Pinpoint the cell where the given text exists, returning its (X, Y) midpoint coordinate. 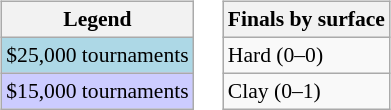
Hard (0–0) (306, 55)
$25,000 tournaments (97, 55)
$15,000 tournaments (97, 91)
Legend (97, 20)
Finals by surface (306, 20)
Clay (0–1) (306, 91)
